For the text-containing cell, return its midpoint in (X, Y) coordinate format. 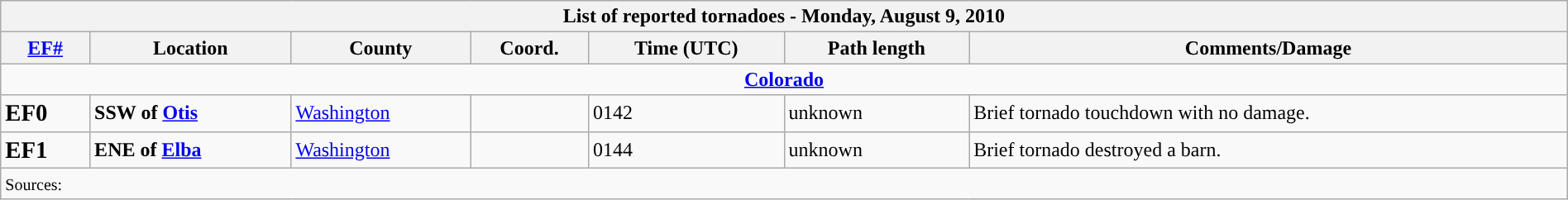
Path length (877, 48)
County (380, 48)
0144 (686, 150)
Colorado (784, 79)
Coord. (529, 48)
Brief tornado touchdown with no damage. (1269, 113)
SSW of Otis (190, 113)
EF0 (45, 113)
Comments/Damage (1269, 48)
ENE of Elba (190, 150)
EF# (45, 48)
Brief tornado destroyed a barn. (1269, 150)
Time (UTC) (686, 48)
0142 (686, 113)
Location (190, 48)
List of reported tornadoes - Monday, August 9, 2010 (784, 17)
EF1 (45, 150)
Sources: (784, 183)
